Return [x, y] of the center of cell containing provided text 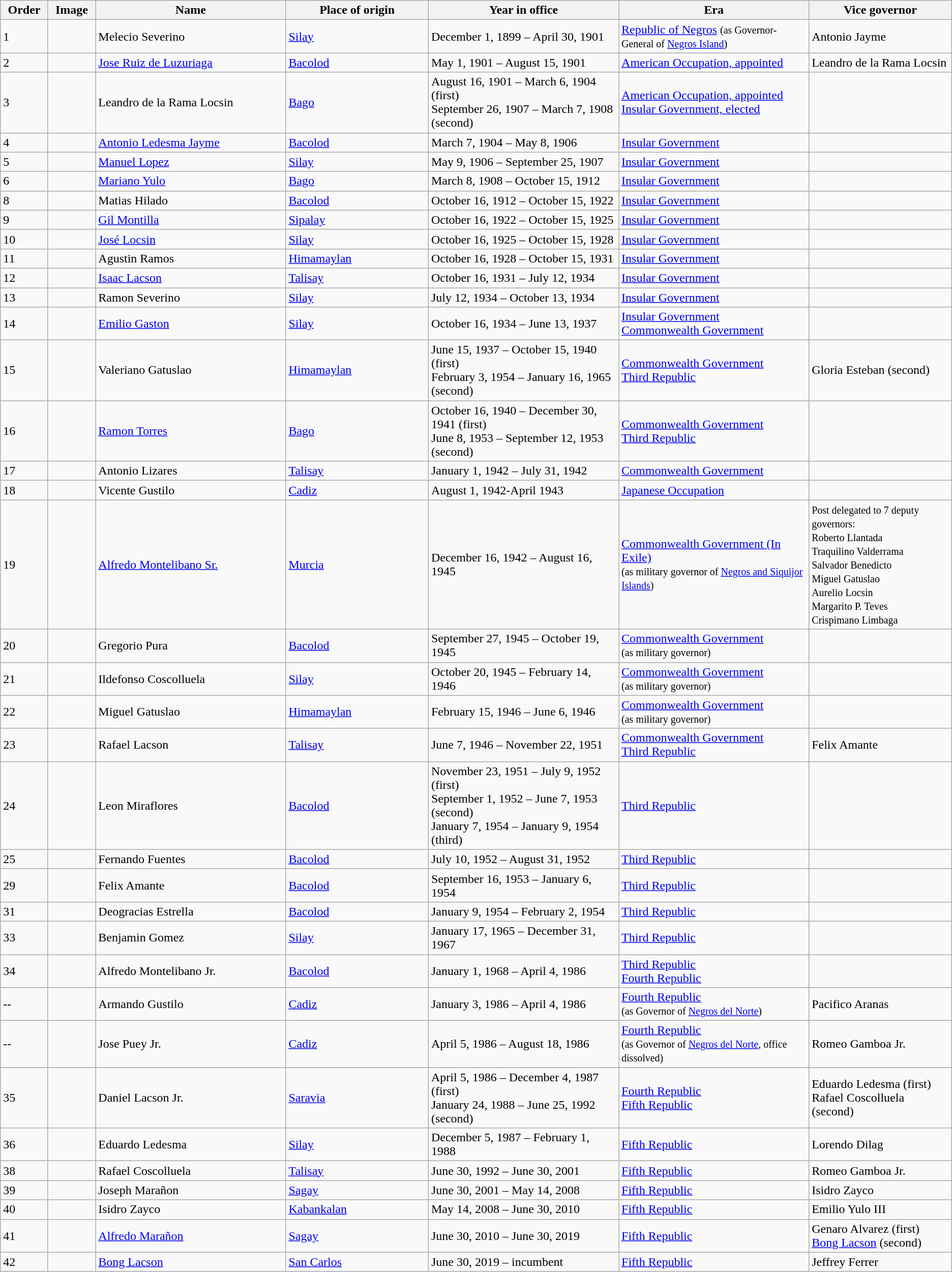
Gil Montilla [191, 220]
Image [72, 10]
September 27, 1945 – October 19, 1945 [523, 646]
Antonio Jayme [881, 37]
April 5, 1986 – December 4, 1987 (first)January 24, 1988 – June 25, 1992 (second) [523, 1098]
Genaro Alvarez (first)Bong Lacson (second) [881, 1236]
June 7, 1946 – November 22, 1951 [523, 745]
29 [24, 885]
American Occupation, appointedInsular Government, elected [714, 103]
1 [24, 37]
July 12, 1934 – October 13, 1934 [523, 298]
17 [24, 471]
Emilio Yulo III [881, 1209]
November 23, 1951 – July 9, 1952 (first)September 1, 1952 – June 7, 1953 (second)January 7, 1954 – January 9, 1954 (third) [523, 806]
Valeriano Gatuslao [191, 370]
Isaac Lacson [191, 278]
Vice governor [881, 10]
Ildefonso Coscolluela [191, 678]
8 [24, 200]
Year in office [523, 10]
Ramon Torres [191, 431]
Joseph Marañon [191, 1190]
Lorendo Dilag [881, 1144]
June 30, 2019 – incumbent [523, 1262]
American Occupation, appointed [714, 63]
Fourth RepublicFifth Republic [714, 1098]
22 [24, 712]
Kabankalan [357, 1209]
October 16, 1925 – October 15, 1928 [523, 239]
Fourth Republic(as Governor of Negros del Norte, office dissolved) [714, 1044]
36 [24, 1144]
10 [24, 239]
18 [24, 490]
Vicente Gustilo [191, 490]
October 16, 1931 – July 12, 1934 [523, 278]
24 [24, 806]
14 [24, 323]
December 1, 1899 – April 30, 1901 [523, 37]
41 [24, 1236]
Republic of Negros (as Governor-General of Negros Island) [714, 37]
Eduardo Ledesma (first)Rafael Coscolluela (second) [881, 1098]
Miguel Gatuslao [191, 712]
January 17, 1965 – December 31, 1967 [523, 938]
Deogracias Estrella [191, 911]
May 1, 1901 – August 15, 1901 [523, 63]
23 [24, 745]
Saravia [357, 1098]
June 30, 2010 – June 30, 2019 [523, 1236]
Order [24, 10]
33 [24, 938]
9 [24, 220]
20 [24, 646]
Emilio Gaston [191, 323]
Alfredo Montelibano Jr. [191, 970]
21 [24, 678]
October 16, 1928 – October 15, 1931 [523, 258]
January 1, 1968 – April 4, 1986 [523, 970]
6 [24, 181]
March 7, 1904 – May 8, 1906 [523, 142]
Antonio Lizares [191, 471]
December 16, 1942 – August 16, 1945 [523, 565]
May 9, 1906 – September 25, 1907 [523, 162]
April 5, 1986 – August 18, 1986 [523, 1044]
42 [24, 1262]
Gloria Esteban (second) [881, 370]
Benjamin Gomez [191, 938]
5 [24, 162]
Alfredo Montelibano Sr. [191, 565]
San Carlos [357, 1262]
Insular GovernmentCommonwealth Government [714, 323]
Manuel Lopez [191, 162]
25 [24, 859]
Jeffrey Ferrer [881, 1262]
Sipalay [357, 220]
34 [24, 970]
35 [24, 1098]
11 [24, 258]
19 [24, 565]
May 14, 2008 – June 30, 2010 [523, 1209]
Rafael Coscolluela [191, 1171]
38 [24, 1171]
Leon Miraflores [191, 806]
Japanese Occupation [714, 490]
Fourth Republic(as Governor of Negros del Norte) [714, 1004]
Daniel Lacson Jr. [191, 1098]
Ramon Severino [191, 298]
Pacifico Aranas [881, 1004]
January 9, 1954 – February 2, 1954 [523, 911]
Name [191, 10]
August 16, 1901 – March 6, 1904 (first) September 26, 1907 – March 7, 1908 (second) [523, 103]
Melecio Severino [191, 37]
December 5, 1987 – February 1, 1988 [523, 1144]
4 [24, 142]
31 [24, 911]
Eduardo Ledesma [191, 1144]
January 3, 1986 – April 4, 1986 [523, 1004]
July 10, 1952 – August 31, 1952 [523, 859]
39 [24, 1190]
13 [24, 298]
February 15, 1946 – June 6, 1946 [523, 712]
Jose Puey Jr. [191, 1044]
Gregorio Pura [191, 646]
October 16, 1912 – October 15, 1922 [523, 200]
Commonwealth Government [714, 471]
August 1, 1942-April 1943 [523, 490]
October 16, 1934 – June 13, 1937 [523, 323]
José Locsin [191, 239]
Fernando Fuentes [191, 859]
Bong Lacson [191, 1262]
Jose Ruiz de Luzuriaga [191, 63]
40 [24, 1209]
Era [714, 10]
October 16, 1940 – December 30, 1941 (first)June 8, 1953 – September 12, 1953 (second) [523, 431]
June 30, 2001 – May 14, 2008 [523, 1190]
September 16, 1953 – January 6, 1954 [523, 885]
Murcia [357, 565]
Antonio Ledesma Jayme [191, 142]
Place of origin [357, 10]
Commonwealth Government (In Exile) (as military governor of Negros and Siquijor Islands) [714, 565]
Armando Gustilo [191, 1004]
Rafael Lacson [191, 745]
12 [24, 278]
Agustin Ramos [191, 258]
June 30, 1992 – June 30, 2001 [523, 1171]
March 8, 1908 – October 15, 1912 [523, 181]
Third RepublicFourth Republic [714, 970]
Alfredo Marañon [191, 1236]
3 [24, 103]
16 [24, 431]
October 20, 1945 – February 14, 1946 [523, 678]
Matias Hilado [191, 200]
October 16, 1922 – October 15, 1925 [523, 220]
January 1, 1942 – July 31, 1942 [523, 471]
15 [24, 370]
June 15, 1937 – October 15, 1940 (first)February 3, 1954 – January 16, 1965 (second) [523, 370]
Mariano Yulo [191, 181]
2 [24, 63]
